Detect which cell encompasses the target text, then output its [X, Y] center coordinate. 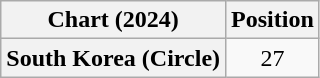
Position [273, 20]
Chart (2024) [114, 20]
27 [273, 58]
South Korea (Circle) [114, 58]
